Find where the given text appears and provide that cell's center as (x, y) coordinate. 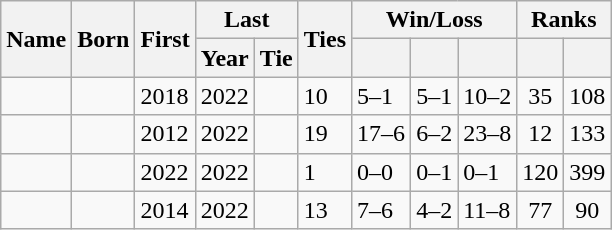
12 (540, 134)
19 (324, 134)
77 (540, 210)
23–8 (488, 134)
2018 (165, 96)
11–8 (488, 210)
120 (540, 172)
13 (324, 210)
10–2 (488, 96)
Year (224, 58)
Tie (276, 58)
133 (588, 134)
2012 (165, 134)
4–2 (434, 210)
Ties (324, 39)
90 (588, 210)
10 (324, 96)
Win/Loss (434, 20)
1 (324, 172)
2014 (165, 210)
Born (104, 39)
0–0 (382, 172)
399 (588, 172)
7–6 (382, 210)
6–2 (434, 134)
Last (246, 20)
Ranks (564, 20)
17–6 (382, 134)
35 (540, 96)
108 (588, 96)
First (165, 39)
Name (36, 39)
